Return the [X, Y] coordinate for the center point of the cell that contains the specified text.  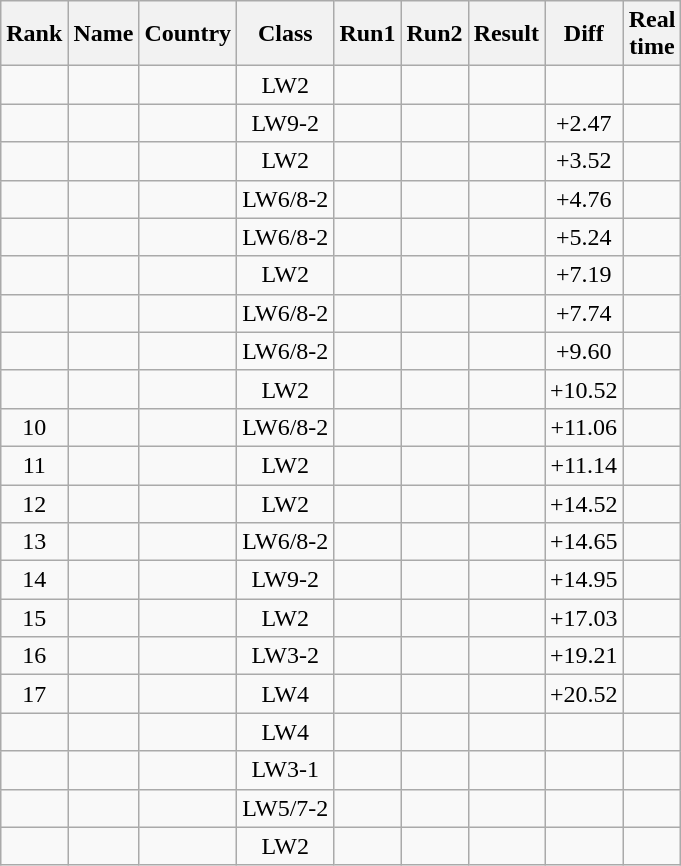
13 [34, 542]
+4.76 [584, 199]
+9.60 [584, 351]
+7.74 [584, 313]
+14.52 [584, 503]
+14.65 [584, 542]
16 [34, 656]
Result [506, 34]
Country [188, 34]
12 [34, 503]
+2.47 [584, 123]
14 [34, 580]
10 [34, 427]
+11.06 [584, 427]
15 [34, 618]
Run1 [368, 34]
+20.52 [584, 694]
+11.14 [584, 465]
+7.19 [584, 275]
+5.24 [584, 237]
+3.52 [584, 161]
Rank [34, 34]
+10.52 [584, 389]
11 [34, 465]
+14.95 [584, 580]
Name [104, 34]
+17.03 [584, 618]
Realtime [652, 34]
LW3-2 [286, 656]
LW5/7-2 [286, 808]
17 [34, 694]
Run2 [434, 34]
+19.21 [584, 656]
LW3-1 [286, 770]
Diff [584, 34]
Class [286, 34]
